Determine the [X, Y] coordinate at the center of the cell enclosing the given text.  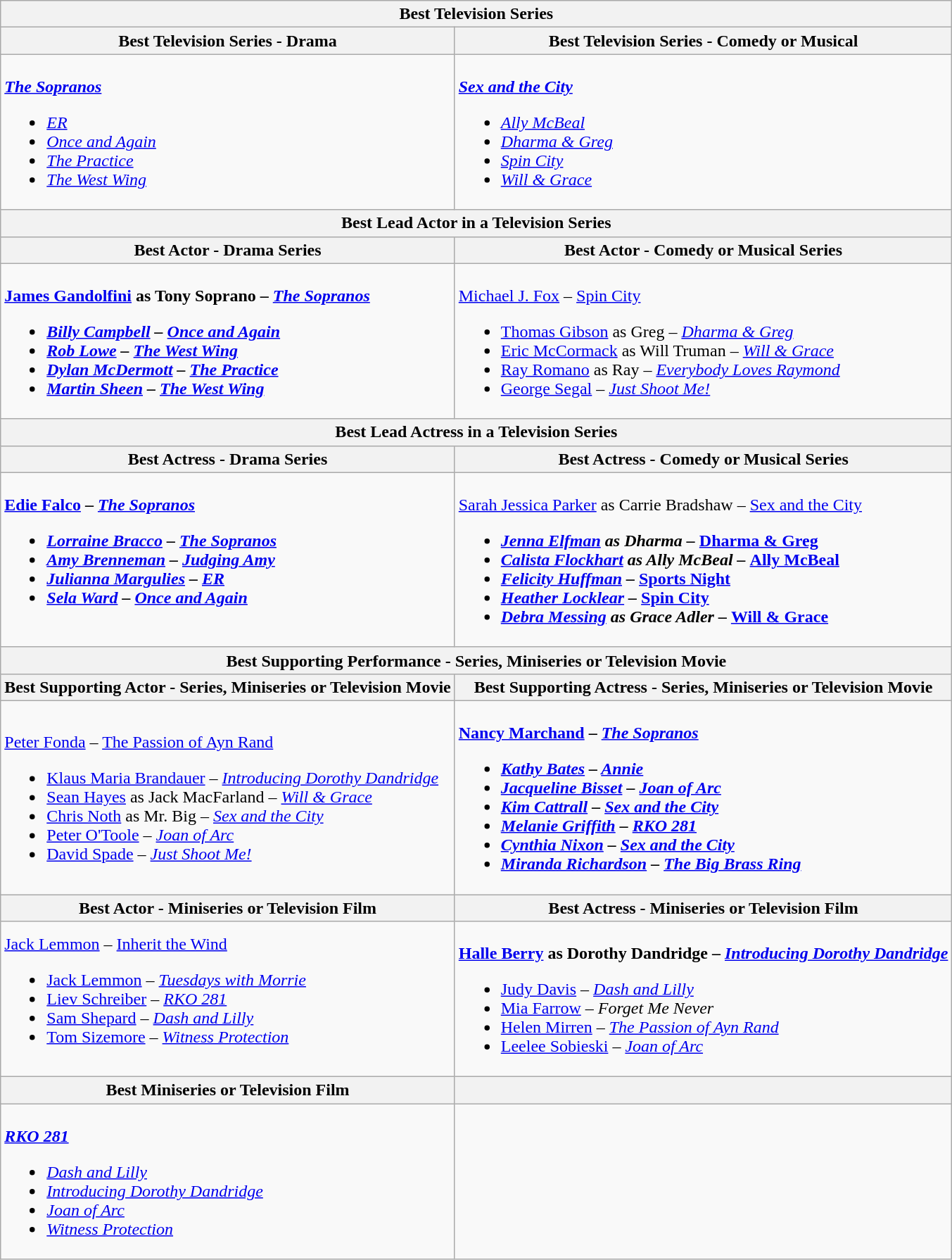
Best Supporting Performance - Series, Miniseries or Television Movie [476, 660]
Best Lead Actor in a Television Series [476, 223]
Jack Lemmon – Inherit the WindJack Lemmon – Tuesdays with MorrieLiev Schreiber – RKO 281Sam Shepard – Dash and LillyTom Sizemore – Witness Protection [228, 1000]
Best Television Series [476, 14]
The SopranosEROnce and AgainThe PracticeThe West Wing [228, 132]
Best Actress - Comedy or Musical Series [704, 459]
Best Supporting Actor - Series, Miniseries or Television Movie [228, 687]
Edie Falco – The SopranosLorraine Bracco – The SopranosAmy Brenneman – Judging AmyJulianna Margulies – ERSela Ward – Once and Again [228, 560]
Best Actress - Drama Series [228, 459]
Sex and the CityAlly McBealDharma & GregSpin CityWill & Grace [704, 132]
Best Television Series - Comedy or Musical [704, 41]
Best Actor - Drama Series [228, 250]
Best Miniseries or Television Film [228, 1090]
Best Television Series - Drama [228, 41]
Best Actor - Miniseries or Television Film [228, 907]
Best Actor - Comedy or Musical Series [704, 250]
Best Lead Actress in a Television Series [476, 432]
RKO 281Dash and LillyIntroducing Dorothy DandridgeJoan of ArcWitness Protection [228, 1181]
Best Actress - Miniseries or Television Film [704, 907]
Best Supporting Actress - Series, Miniseries or Television Movie [704, 687]
